Output the (X, Y) coordinate of the center of the cell containing the given text.  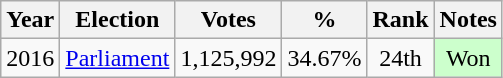
1,125,992 (228, 58)
Parliament (118, 58)
Notes (468, 20)
Year (30, 20)
Election (118, 20)
34.67% (324, 58)
2016 (30, 58)
% (324, 20)
Won (468, 58)
24th (400, 58)
Votes (228, 20)
Rank (400, 20)
